Provide the (x, y) coordinate of the cell's center where the given text is located.  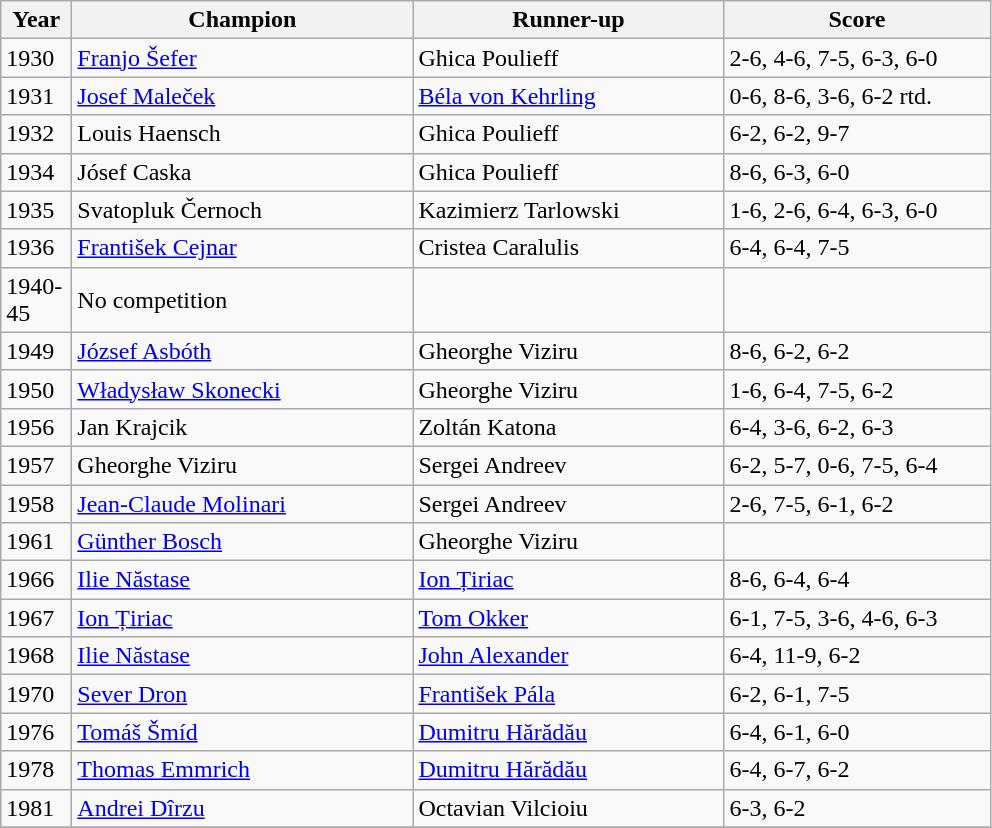
8-6, 6-4, 6-4 (857, 580)
6-2, 6-2, 9-7 (857, 134)
1932 (36, 134)
8-6, 6-3, 6-0 (857, 172)
Louis Haensch (242, 134)
6-4, 3-6, 6-2, 6-3 (857, 427)
1957 (36, 465)
František Pála (568, 694)
1966 (36, 580)
1961 (36, 542)
Tom Okker (568, 618)
6-4, 6-4, 7-5 (857, 248)
1956 (36, 427)
1976 (36, 732)
František Cejnar (242, 248)
1940-45 (36, 300)
2-6, 4-6, 7-5, 6-3, 6-0 (857, 58)
1930 (36, 58)
1950 (36, 389)
József Asbóth (242, 351)
No competition (242, 300)
6-2, 5-7, 0-6, 7-5, 6-4 (857, 465)
2-6, 7-5, 6-1, 6-2 (857, 503)
6-4, 11-9, 6-2 (857, 656)
6-1, 7-5, 3-6, 4-6, 6-3 (857, 618)
Günther Bosch (242, 542)
Władysław Skonecki (242, 389)
Svatopluk Černoch (242, 210)
Franjo Šefer (242, 58)
0-6, 8-6, 3-6, 6-2 rtd. (857, 96)
Jan Krajcik (242, 427)
6-2, 6-1, 7-5 (857, 694)
1931 (36, 96)
1967 (36, 618)
1958 (36, 503)
Zoltán Katona (568, 427)
Béla von Kehrling (568, 96)
Tomáš Šmíd (242, 732)
Octavian Vilcioiu (568, 808)
6-4, 6-7, 6-2 (857, 770)
Thomas Emmrich (242, 770)
Josef Maleček (242, 96)
1968 (36, 656)
John Alexander (568, 656)
Andrei Dîrzu (242, 808)
1934 (36, 172)
Jósef Caska (242, 172)
6-3, 6-2 (857, 808)
Cristea Caralulis (568, 248)
8-6, 6-2, 6-2 (857, 351)
1-6, 2-6, 6-4, 6-3, 6-0 (857, 210)
Year (36, 20)
1978 (36, 770)
Runner-up (568, 20)
1949 (36, 351)
Sever Dron (242, 694)
Champion (242, 20)
1981 (36, 808)
1970 (36, 694)
1936 (36, 248)
6-4, 6-1, 6-0 (857, 732)
1-6, 6-4, 7-5, 6-2 (857, 389)
1935 (36, 210)
Score (857, 20)
Jean-Claude Molinari (242, 503)
Kazimierz Tarlowski (568, 210)
